Determine the (X, Y) coordinate at the center of the cell enclosing the given text.  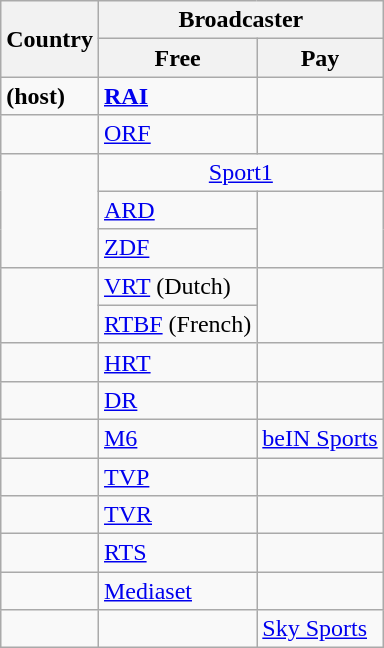
Broadcaster (240, 20)
M6 (177, 438)
HRT (177, 362)
VRT (Dutch) (177, 286)
Mediaset (177, 591)
Free (177, 58)
Sport1 (240, 172)
Sky Sports (320, 629)
ARD (177, 210)
Country (50, 39)
RTS (177, 553)
Pay (320, 58)
ORF (177, 134)
RAI (177, 96)
RTBF (French) (177, 324)
TVR (177, 515)
TVP (177, 477)
ZDF (177, 248)
(host) (50, 96)
beIN Sports (320, 438)
DR (177, 400)
